Return the [X, Y] coordinate for the center point of the cell that contains the specified text.  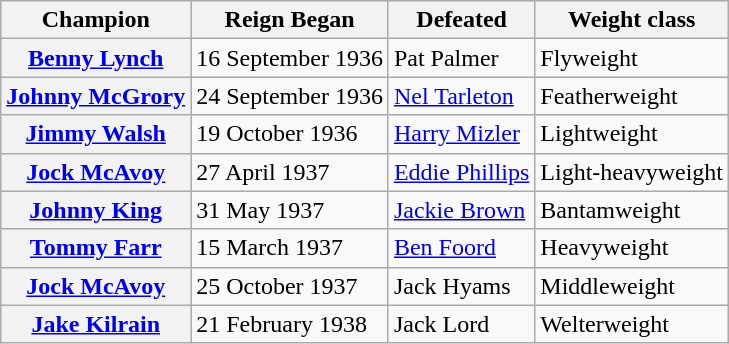
Tommy Farr [96, 248]
Johnny McGrory [96, 96]
16 September 1936 [290, 58]
15 March 1937 [290, 248]
Jackie Brown [461, 210]
Featherweight [632, 96]
24 September 1936 [290, 96]
Reign Began [290, 20]
27 April 1937 [290, 172]
Jack Lord [461, 324]
Jack Hyams [461, 286]
Benny Lynch [96, 58]
Light-heavyweight [632, 172]
Flyweight [632, 58]
Eddie Phillips [461, 172]
Middleweight [632, 286]
Ben Foord [461, 248]
Bantamweight [632, 210]
Welterweight [632, 324]
Jimmy Walsh [96, 134]
Harry Mizler [461, 134]
25 October 1937 [290, 286]
Heavyweight [632, 248]
31 May 1937 [290, 210]
Pat Palmer [461, 58]
19 October 1936 [290, 134]
21 February 1938 [290, 324]
Jake Kilrain [96, 324]
Johnny King [96, 210]
Weight class [632, 20]
Lightweight [632, 134]
Nel Tarleton [461, 96]
Champion [96, 20]
Defeated [461, 20]
